Detect which cell encompasses the target text, then output its [x, y] center coordinate. 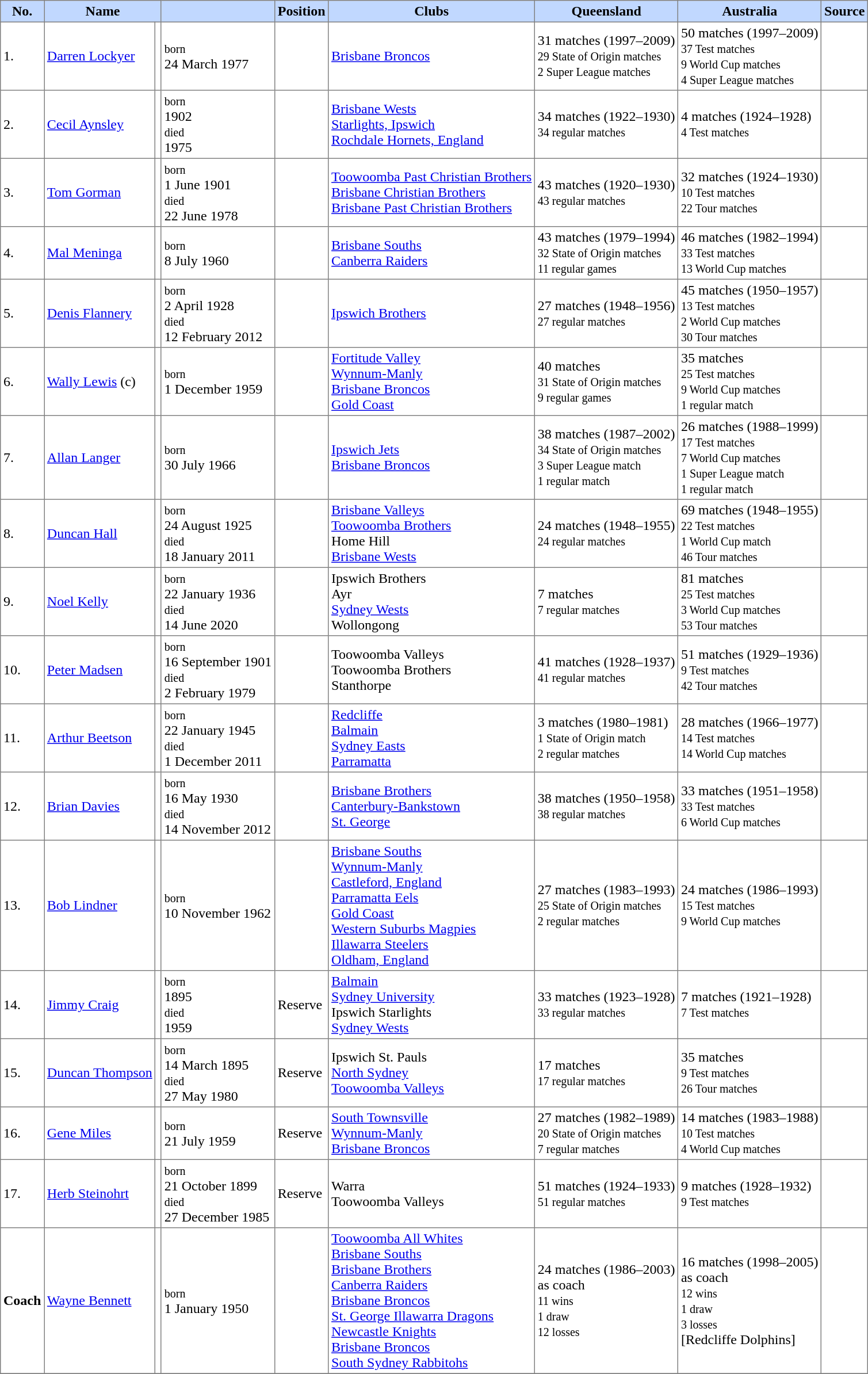
South TownsvilleWynnum-ManlyBrisbane Broncos [431, 1133]
7. [22, 457]
6. [22, 381]
28 matches (1966–1977)14 Test matches14 World Cup matches [750, 738]
Bob Lindner [100, 905]
born30 July 1966 [217, 457]
27 matches (1982–1989)20 State of Origin matches7 regular matches [606, 1133]
Brisbane ValleysToowoomba BrothersHome HillBrisbane Wests [431, 533]
27 matches (1983–1993)25 State of Origin matches2 regular matches [606, 905]
15. [22, 1073]
81 matches25 Test matches3 World Cup matches53 Tour matches [750, 601]
51 matches (1924–1933)51 regular matches [606, 1193]
born14 March 1895died27 May 1980 [217, 1073]
Brisbane SouthsCanberra Raiders [431, 253]
14. [22, 1005]
born24 March 1977 [217, 56]
1. [22, 56]
27 matches (1948–1956)27 regular matches [606, 313]
16 matches (1998–2005)as coach12 wins1 draw3 losses[Redcliffe Dolphins] [750, 1301]
Jimmy Craig [100, 1005]
Position [301, 12]
Ipswich BrothersAyrSydney WestsWollongong [431, 601]
born1 January 1950 [217, 1301]
Toowoomba ValleysToowoomba BrothersStanthorpe [431, 670]
Name [103, 12]
33 matches (1923–1928)33 regular matches [606, 1005]
5. [22, 313]
8. [22, 533]
born21 October 1899died27 December 1985 [217, 1193]
3. [22, 192]
Gene Miles [100, 1133]
Brisbane WestsStarlights, IpswichRochdale Hornets, England [431, 124]
43 matches (1920–1930)43 regular matches [606, 192]
Duncan Hall [100, 533]
45 matches (1950–1957)13 Test matches2 World Cup matches30 Tour matches [750, 313]
40 matches31 State of Origin matches9 regular games [606, 381]
16. [22, 1133]
born8 July 1960 [217, 253]
17. [22, 1193]
Ipswich Brothers [431, 313]
born16 May 1930died14 November 2012 [217, 806]
Australia [750, 12]
born24 August 1925died18 January 2011 [217, 533]
Mal Meninga [100, 253]
41 matches (1928–1937)41 regular matches [606, 670]
WarraToowoomba Valleys [431, 1193]
50 matches (1997–2009)37 Test matches9 World Cup matches4 Super League matches [750, 56]
Brisbane SouthsWynnum-ManlyCastleford, EnglandParramatta EelsGold CoastWestern Suburbs MagpiesIllawarra SteelersOldham, England [431, 905]
Tom Gorman [100, 192]
Coach [22, 1301]
No. [22, 12]
10. [22, 670]
Darren Lockyer [100, 56]
Ipswich JetsBrisbane Broncos [431, 457]
born22 January 1936died14 June 2020 [217, 601]
Ipswich St. PaulsNorth SydneyToowoomba Valleys [431, 1073]
Noel Kelly [100, 601]
Duncan Thompson [100, 1073]
Brian Davies [100, 806]
born1 December 1959 [217, 381]
69 matches (1948–1955)22 Test matches1 World Cup match46 Tour matches [750, 533]
Toowoomba Past Christian BrothersBrisbane Christian BrothersBrisbane Past Christian Brothers [431, 192]
Source [844, 12]
35 matches25 Test matches9 World Cup matches1 regular match [750, 381]
born1902died1975 [217, 124]
9 matches (1928–1932)9 Test matches [750, 1193]
24 matches (1986–2003)as coach11 wins1 draw12 losses [606, 1301]
43 matches (1979–1994)32 State of Origin matches11 regular games [606, 253]
11. [22, 738]
born2 April 1928died12 February 2012 [217, 313]
Clubs [431, 12]
born16 September 1901died2 February 1979 [217, 670]
Herb Steinohrt [100, 1193]
38 matches (1987–2002)34 State of Origin matches3 Super League match1 regular match [606, 457]
13. [22, 905]
Brisbane Broncos [431, 56]
38 matches (1950–1958)38 regular matches [606, 806]
17 matches17 regular matches [606, 1073]
Wally Lewis (c) [100, 381]
RedcliffeBalmainSydney EastsParramatta [431, 738]
33 matches (1951–1958)33 Test matches6 World Cup matches [750, 806]
26 matches (1988–1999)17 Test matches7 World Cup matches1 Super League match1 regular match [750, 457]
4 matches (1924–1928)4 Test matches [750, 124]
3 matches (1980–1981)1 State of Origin match2 regular matches [606, 738]
31 matches (1997–2009)29 State of Origin matches2 Super League matches [606, 56]
35 matches9 Test matches26 Tour matches [750, 1073]
born10 November 1962 [217, 905]
4. [22, 253]
Fortitude ValleyWynnum-ManlyBrisbane BroncosGold Coast [431, 381]
Brisbane BrothersCanterbury-BankstownSt. George [431, 806]
12. [22, 806]
born1 June 1901died22 June 1978 [217, 192]
7 matches (1921–1928)7 Test matches [750, 1005]
Arthur Beetson [100, 738]
24 matches (1948–1955)24 regular matches [606, 533]
Denis Flannery [100, 313]
32 matches (1924–1930)10 Test matches22 Tour matches [750, 192]
46 matches (1982–1994)33 Test matches13 World Cup matches [750, 253]
Wayne Bennett [100, 1301]
34 matches (1922–1930)34 regular matches [606, 124]
9. [22, 601]
Cecil Aynsley [100, 124]
born1895died1959 [217, 1005]
2. [22, 124]
7 matches7 regular matches [606, 601]
Queensland [606, 12]
BalmainSydney UniversityIpswich StarlightsSydney Wests [431, 1005]
born21 July 1959 [217, 1133]
Allan Langer [100, 457]
Peter Madsen [100, 670]
24 matches (1986–1993)15 Test matches9 World Cup matches [750, 905]
14 matches (1983–1988)10 Test matches4 World Cup matches [750, 1133]
51 matches (1929–1936)9 Test matches42 Tour matches [750, 670]
born22 January 1945died1 December 2011 [217, 738]
